Return [x, y] of the center of cell containing provided text 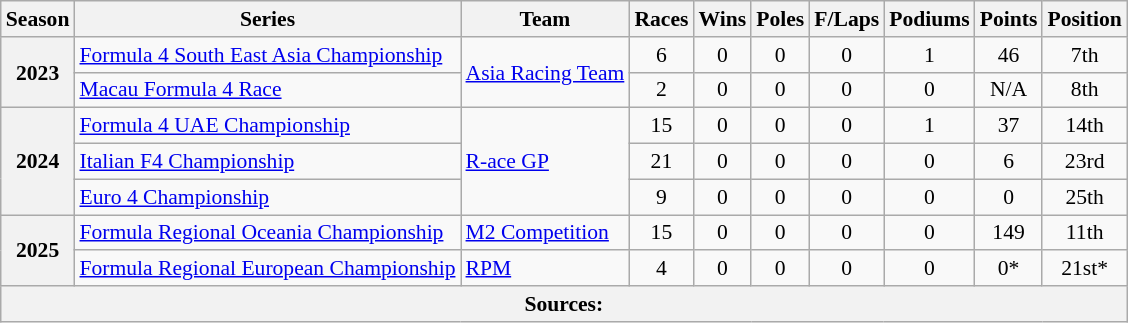
Poles [780, 19]
11th [1084, 233]
2024 [38, 162]
4 [661, 269]
Macau Formula 4 Race [267, 90]
Wins [722, 19]
Euro 4 Championship [267, 197]
Formula 4 South East Asia Championship [267, 55]
21st* [1084, 269]
Italian F4 Championship [267, 162]
Formula Regional Oceania Championship [267, 233]
R-ace GP [544, 162]
2 [661, 90]
F/Laps [846, 19]
M2 Competition [544, 233]
149 [1009, 233]
RPM [544, 269]
21 [661, 162]
14th [1084, 126]
0* [1009, 269]
Series [267, 19]
25th [1084, 197]
46 [1009, 55]
Season [38, 19]
8th [1084, 90]
N/A [1009, 90]
Formula Regional European Championship [267, 269]
Formula 4 UAE Championship [267, 126]
9 [661, 197]
2025 [38, 250]
Podiums [930, 19]
Position [1084, 19]
Races [661, 19]
7th [1084, 55]
23rd [1084, 162]
Team [544, 19]
Asia Racing Team [544, 72]
Points [1009, 19]
37 [1009, 126]
2023 [38, 72]
Sources: [564, 304]
